Provide the [x, y] coordinate of the cell's center where the given text is located.  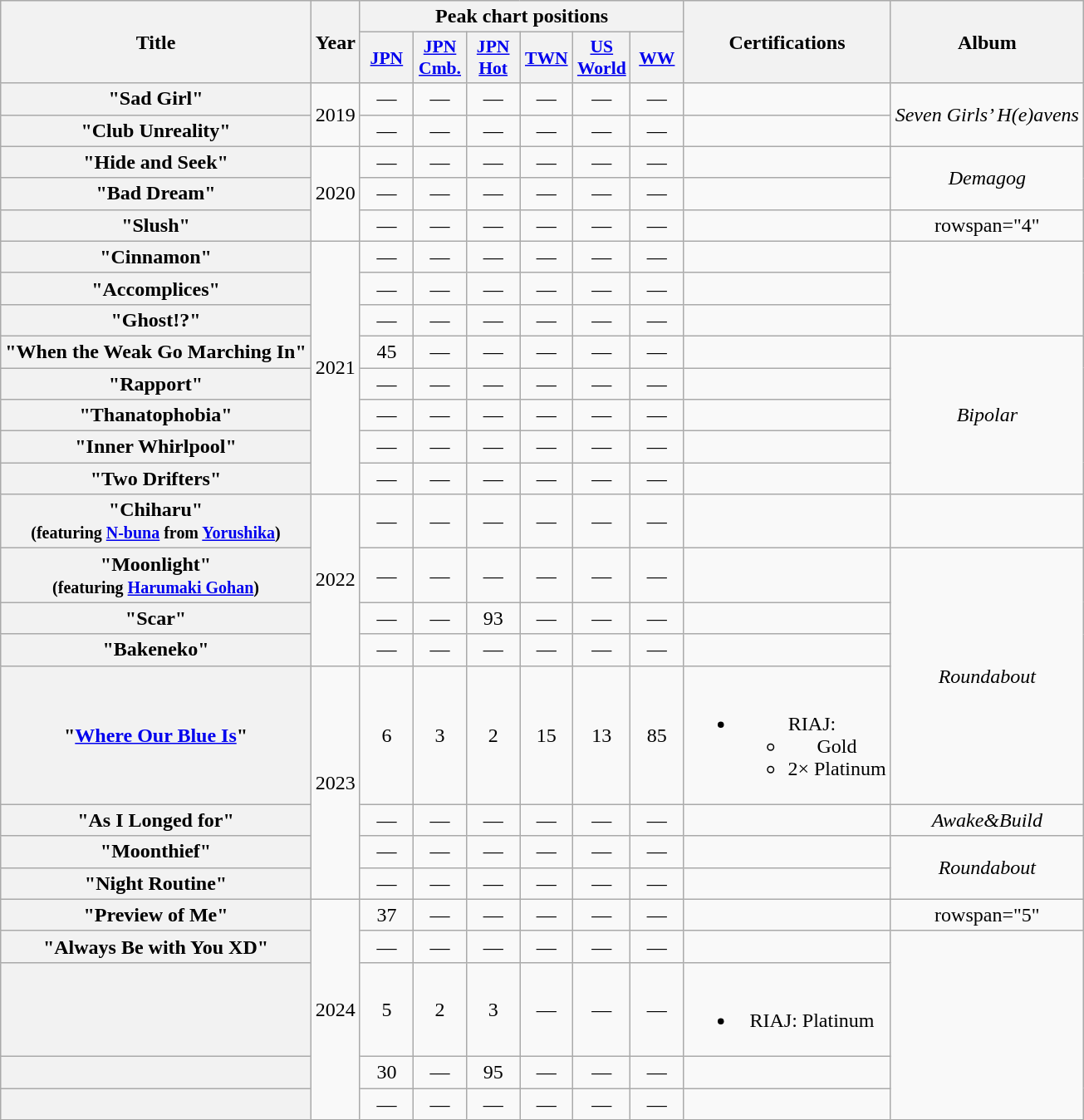
2023 [336, 783]
"Where Our Blue Is" [156, 734]
"Moonlight" (featuring Harumaki Gohan) [156, 575]
"Rapport" [156, 383]
"Bad Dream" [156, 194]
13 [601, 734]
Seven Girls’ H(e)avens [987, 115]
"Hide and Seek" [156, 162]
"Inner Whirlpool" [156, 447]
"Always Be with You XD" [156, 946]
"When the Weak Go Marching In" [156, 351]
"Thanatophobia" [156, 415]
"Cinnamon" [156, 257]
Title [156, 42]
2022 [336, 580]
Bipolar [987, 415]
95 [493, 1072]
"Preview of Me" [156, 915]
Demagog [987, 178]
RIAJ:Gold 2× Platinum [787, 734]
"Club Unreality" [156, 130]
"Bakeneko" [156, 650]
JPN [386, 58]
"Moonthief" [156, 852]
2021 [336, 367]
"Sad Girl" [156, 99]
rowspan="4" [987, 225]
37 [386, 915]
"Accomplices" [156, 288]
45 [386, 351]
"Chiharu" (featuring N-buna from Yorushika) [156, 522]
Awake&Build [987, 820]
WW [657, 58]
Certifications [787, 42]
JPNHot [493, 58]
15 [547, 734]
TWN [547, 58]
"Two Drifters" [156, 479]
USWorld [601, 58]
JPNCmb. [439, 58]
"Night Routine" [156, 883]
85 [657, 734]
2020 [336, 194]
6 [386, 734]
"Scar" [156, 618]
Peak chart positions [522, 17]
93 [493, 618]
2024 [336, 1009]
30 [386, 1072]
Year [336, 42]
"As I Longed for" [156, 820]
"Ghost!?" [156, 320]
Album [987, 42]
RIAJ: Platinum [787, 1009]
5 [386, 1009]
"Slush" [156, 225]
rowspan="5" [987, 915]
2019 [336, 115]
